Locate the cell with the specified text and output its [x, y] center coordinate. 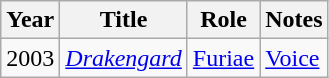
2003 [30, 58]
Voice [294, 58]
Notes [294, 20]
Role [223, 20]
Furiae [223, 58]
Drakengard [124, 58]
Year [30, 20]
Title [124, 20]
